Search for the cell housing the specified text and yield its [X, Y] center coordinate. 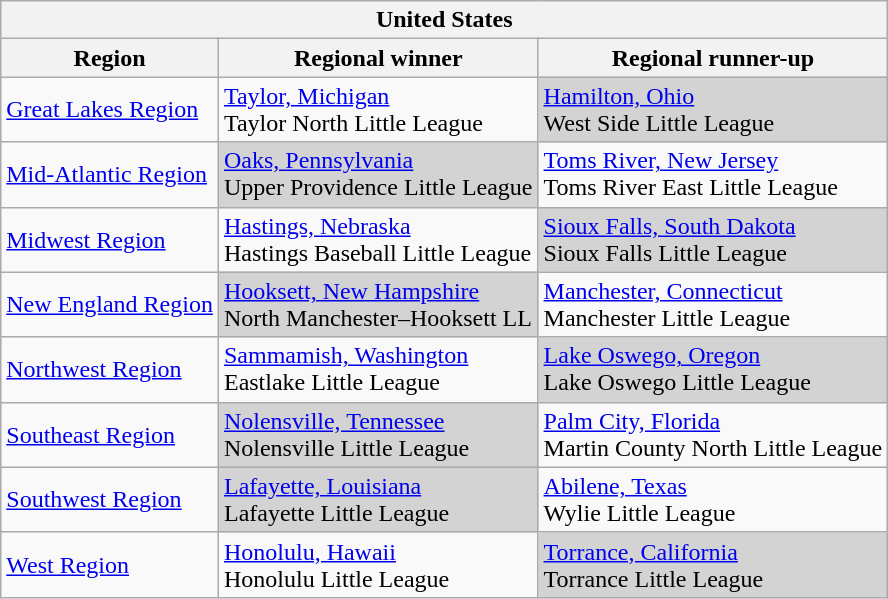
Lafayette, LouisianaLafayette Little League [378, 500]
Northwest Region [110, 370]
Hastings, NebraskaHastings Baseball Little League [378, 240]
Palm City, FloridaMartin County North Little League [713, 434]
Manchester, ConnecticutManchester Little League [713, 304]
Hamilton, OhioWest Side Little League [713, 110]
Great Lakes Region [110, 110]
Sammamish, WashingtonEastlake Little League [378, 370]
Oaks, PennsylvaniaUpper Providence Little League [378, 174]
Torrance, CaliforniaTorrance Little League [713, 564]
Toms River, New Jersey Toms River East Little League [713, 174]
United States [444, 20]
Abilene, TexasWylie Little League [713, 500]
Taylor, MichiganTaylor North Little League [378, 110]
Sioux Falls, South DakotaSioux Falls Little League [713, 240]
Honolulu, HawaiiHonolulu Little League [378, 564]
New England Region [110, 304]
Nolensville, TennesseeNolensville Little League [378, 434]
West Region [110, 564]
Regional winner [378, 58]
Lake Oswego, OregonLake Oswego Little League [713, 370]
Mid-Atlantic Region [110, 174]
Hooksett, New HampshireNorth Manchester–Hooksett LL [378, 304]
Regional runner-up [713, 58]
Midwest Region [110, 240]
Southwest Region [110, 500]
Southeast Region [110, 434]
Region [110, 58]
